Search for the cell housing the specified text and yield its [x, y] center coordinate. 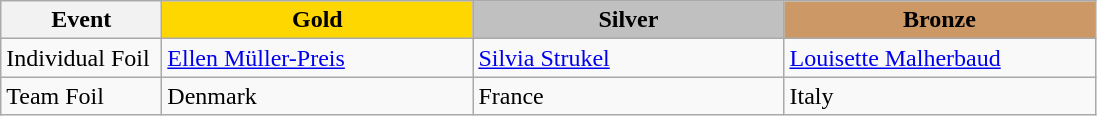
Bronze [940, 20]
Gold [318, 20]
Team Foil [82, 96]
France [628, 96]
Silver [628, 20]
Louisette Malherbaud [940, 58]
Italy [940, 96]
Denmark [318, 96]
Ellen Müller-Preis [318, 58]
Individual Foil [82, 58]
Silvia Strukel [628, 58]
Event [82, 20]
